For the text-containing cell, return its midpoint in [X, Y] coordinate format. 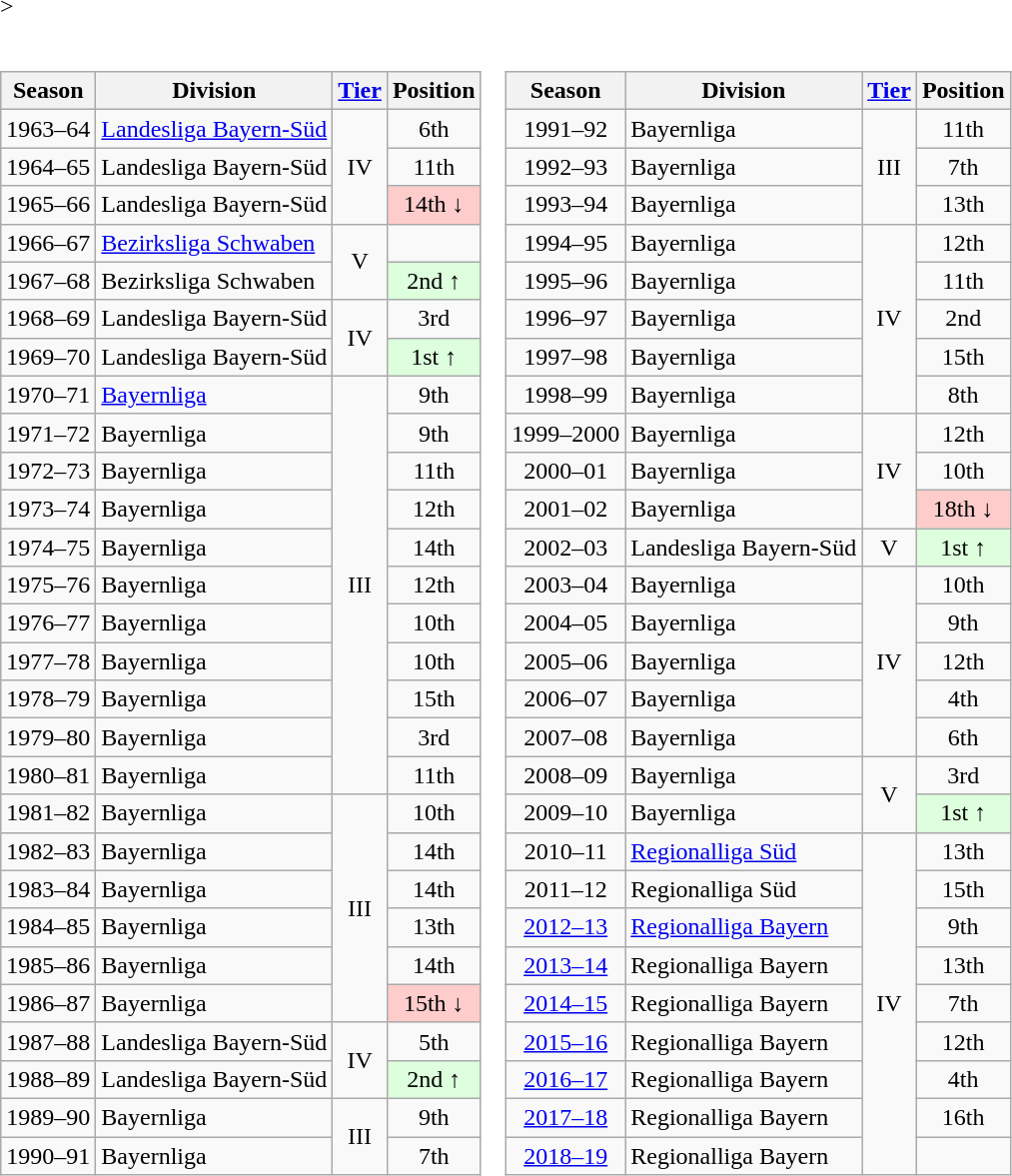
1995–96 [565, 281]
1990–91 [48, 1156]
1994–95 [565, 243]
2005–06 [565, 661]
1971–72 [48, 433]
1977–78 [48, 661]
1996–97 [565, 319]
2nd [963, 319]
5th [434, 1041]
1973–74 [48, 509]
1968–69 [48, 319]
1975–76 [48, 586]
1965–66 [48, 205]
2007–08 [565, 737]
2014–15 [565, 1003]
16th [963, 1117]
1992–93 [565, 167]
2001–02 [565, 509]
1993–94 [565, 205]
1986–87 [48, 1003]
1982–83 [48, 851]
1972–73 [48, 471]
1981–82 [48, 813]
2017–18 [565, 1117]
1989–90 [48, 1117]
1987–88 [48, 1041]
14th ↓ [434, 205]
1999–2000 [565, 433]
2016–17 [565, 1079]
2018–19 [565, 1156]
1991–92 [565, 129]
1970–71 [48, 395]
1964–65 [48, 167]
2008–09 [565, 775]
1976–77 [48, 623]
2012–13 [565, 927]
15th ↓ [434, 1003]
1963–64 [48, 129]
2010–11 [565, 851]
8th [963, 395]
1980–81 [48, 775]
1978–79 [48, 699]
2013–14 [565, 965]
1969–70 [48, 357]
2015–16 [565, 1041]
2000–01 [565, 471]
1967–68 [48, 281]
2002–03 [565, 547]
1983–84 [48, 889]
1998–99 [565, 395]
2009–10 [565, 813]
1966–67 [48, 243]
1997–98 [565, 357]
1979–80 [48, 737]
1984–85 [48, 927]
18th ↓ [963, 509]
2006–07 [565, 699]
2003–04 [565, 586]
2004–05 [565, 623]
2011–12 [565, 889]
1985–86 [48, 965]
1988–89 [48, 1079]
1974–75 [48, 547]
